From the cell containing the given text, extract its center point as (x, y) coordinate. 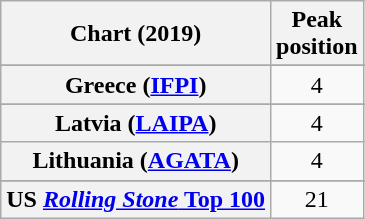
Lithuania (AGATA) (136, 161)
Peakposition (317, 34)
US Rolling Stone Top 100 (136, 199)
21 (317, 199)
Latvia (LAIPA) (136, 123)
Greece (IFPI) (136, 85)
Chart (2019) (136, 34)
